Provide the [X, Y] coordinate of the cell's center where the given text is located.  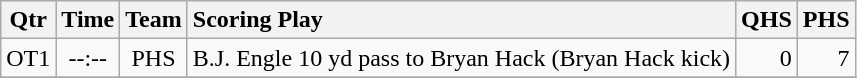
Qtr [28, 20]
0 [767, 58]
--:-- [88, 58]
B.J. Engle 10 yd pass to Bryan Hack (Bryan Hack kick) [461, 58]
Team [154, 20]
QHS [767, 20]
7 [826, 58]
Time [88, 20]
Scoring Play [461, 20]
OT1 [28, 58]
